Extract the [X, Y] coordinate from the center of the cell holding the provided text.  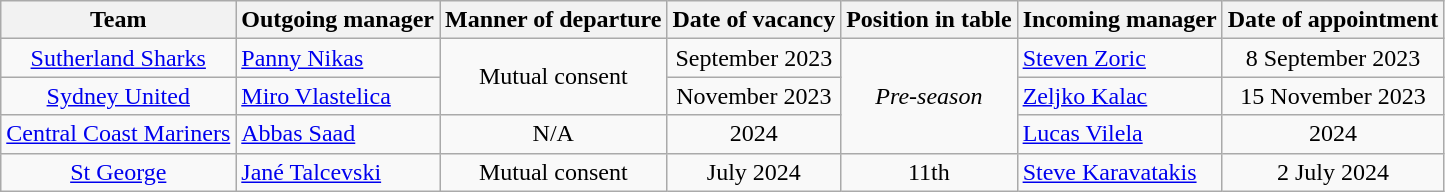
Manner of departure [554, 20]
Steve Karavatakis [1120, 172]
8 September 2023 [1333, 58]
Miro Vlastelica [338, 96]
Date of vacancy [754, 20]
Pre-season [929, 96]
Jané Talcevski [338, 172]
15 November 2023 [1333, 96]
Abbas Saad [338, 134]
Position in table [929, 20]
Central Coast Mariners [118, 134]
11th [929, 172]
St George [118, 172]
Lucas Vilela [1120, 134]
July 2024 [754, 172]
November 2023 [754, 96]
Team [118, 20]
Outgoing manager [338, 20]
Steven Zoric [1120, 58]
September 2023 [754, 58]
2 July 2024 [1333, 172]
Date of appointment [1333, 20]
Zeljko Kalac [1120, 96]
Panny Nikas [338, 58]
Sydney United [118, 96]
N/A [554, 134]
Sutherland Sharks [118, 58]
Incoming manager [1120, 20]
